Extract the (x, y) coordinate from the center of the cell holding the provided text.  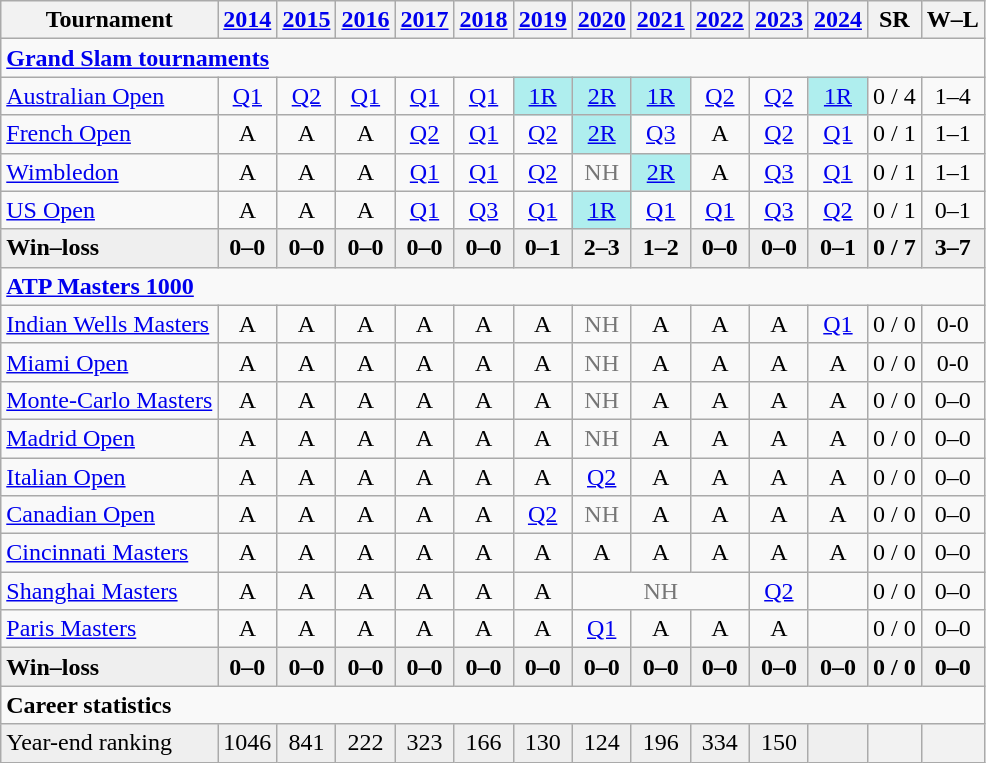
166 (484, 743)
323 (424, 743)
French Open (110, 134)
2019 (542, 20)
222 (366, 743)
Madrid Open (110, 438)
3–7 (952, 248)
Shanghai Masters (110, 591)
1–4 (952, 96)
2014 (248, 20)
2022 (720, 20)
Cincinnati Masters (110, 553)
2015 (306, 20)
2018 (484, 20)
Monte-Carlo Masters (110, 400)
Grand Slam tournaments (493, 58)
150 (778, 743)
2017 (424, 20)
196 (660, 743)
Miami Open (110, 362)
Year-end ranking (110, 743)
2016 (366, 20)
2024 (838, 20)
US Open (110, 210)
Paris Masters (110, 629)
Italian Open (110, 477)
2023 (778, 20)
841 (306, 743)
2021 (660, 20)
130 (542, 743)
Wimbledon (110, 172)
SR (894, 20)
2–3 (602, 248)
1046 (248, 743)
ATP Masters 1000 (493, 286)
Indian Wells Masters (110, 324)
124 (602, 743)
1–2 (660, 248)
Canadian Open (110, 515)
2020 (602, 20)
0 / 7 (894, 248)
0 / 4 (894, 96)
Tournament (110, 20)
W–L (952, 20)
334 (720, 743)
Australian Open (110, 96)
Career statistics (493, 705)
